Scan for the cell matching the given text and deliver its (x, y) coordinate at center. 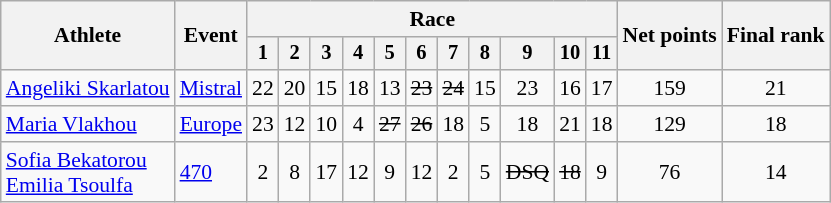
6 (422, 54)
20 (295, 88)
Final rank (776, 36)
3 (326, 54)
Europe (211, 124)
470 (211, 172)
24 (453, 88)
Athlete (88, 36)
Sofia BekatorouEmilia Tsoulfa (88, 172)
16 (570, 88)
Angeliki Skarlatou (88, 88)
129 (669, 124)
Mistral (211, 88)
159 (669, 88)
Race (432, 19)
13 (390, 88)
1 (263, 54)
26 (422, 124)
Net points (669, 36)
DSQ (528, 172)
Maria Vlakhou (88, 124)
14 (776, 172)
27 (390, 124)
76 (669, 172)
11 (602, 54)
Event (211, 36)
22 (263, 88)
7 (453, 54)
